Locate the cell with the specified text and output its [x, y] center coordinate. 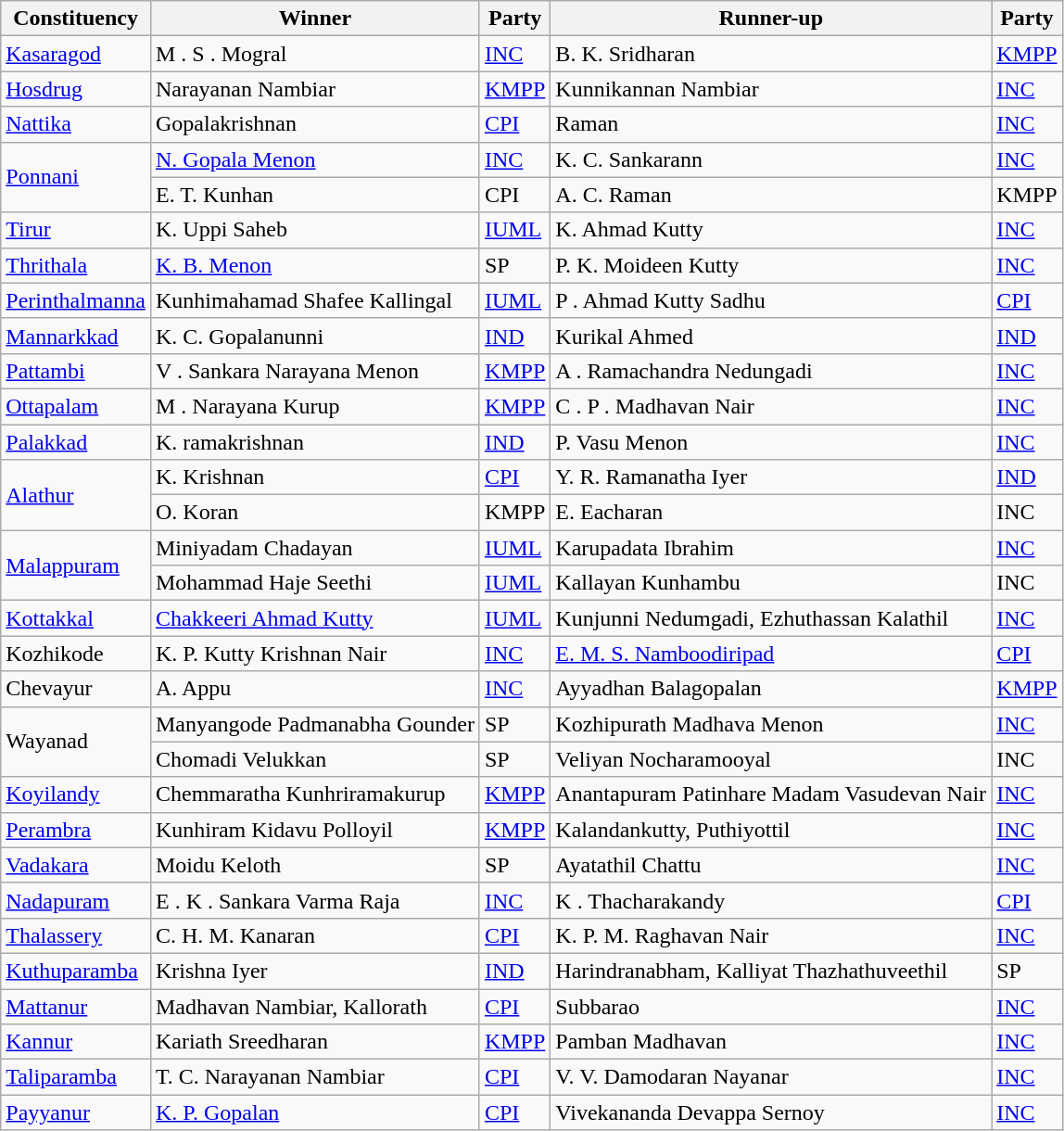
K. Ahmad Kutty [771, 230]
Mannarkkad [76, 336]
Anantapuram Patinhare Madam Vasudevan Nair [771, 794]
Ayyadhan Balagopalan [771, 689]
Moidu Keloth [315, 865]
E. Eacharan [771, 513]
Kuthuparamba [76, 971]
Kariath Sreedharan [315, 1042]
M . Narayana Kurup [315, 406]
P. Vasu Menon [771, 442]
K. ramakrishnan [315, 442]
Narayanan Nambiar [315, 89]
Koyilandy [76, 794]
Kunhimahamad Shafee Kallingal [315, 300]
Vivekananda Devappa Sernoy [771, 1112]
E. M. S. Namboodiripad [771, 654]
Vadakara [76, 865]
Mohammad Haje Seethi [315, 583]
Kozhipurath Madhava Menon [771, 724]
M . S . Mogral [315, 54]
E. T. Kunhan [315, 195]
Malappuram [76, 565]
Chomadi Velukkan [315, 759]
Hosdrug [76, 89]
T. C. Narayanan Nambiar [315, 1077]
Thrithala [76, 265]
Kasaragod [76, 54]
Manyangode Padmanabha Gounder [315, 724]
Nattika [76, 124]
Subbarao [771, 1006]
V. V. Damodaran Nayanar [771, 1077]
Kurikal Ahmed [771, 336]
K. C. Sankarann [771, 159]
P. K. Moideen Kutty [771, 265]
Runner-up [771, 19]
K. P. Gopalan [315, 1112]
V . Sankara Narayana Menon [315, 371]
Perambra [76, 830]
Y. R. Ramanatha Iyer [771, 477]
E . K . Sankara Varma Raja [315, 900]
Chevayur [76, 689]
Kannur [76, 1042]
K. Uppi Saheb [315, 230]
A. C. Raman [771, 195]
Chakkeeri Ahmad Kutty [315, 618]
Madhavan Nambiar, Kallorath [315, 1006]
Kunjunni Nedumgadi, Ezhuthassan Kalathil [771, 618]
N. Gopala Menon [315, 159]
Kallayan Kunhambu [771, 583]
K. P. Kutty Krishnan Nair [315, 654]
Chemmaratha Kunhriramakurup [315, 794]
Payyanur [76, 1112]
Perinthalmanna [76, 300]
Kalandankutty, Puthiyottil [771, 830]
Gopalakrishnan [315, 124]
C . P . Madhavan Nair [771, 406]
Krishna Iyer [315, 971]
K . Thacharakandy [771, 900]
Nadapuram [76, 900]
Tirur [76, 230]
Kunnikannan Nambiar [771, 89]
B. K. Sridharan [771, 54]
Veliyan Nocharamooyal [771, 759]
Mattanur [76, 1006]
Raman [771, 124]
Miniyadam Chadayan [315, 548]
Ponnani [76, 177]
K. B. Menon [315, 265]
Pattambi [76, 371]
Harindranabham, Kalliyat Thazhathuveethil [771, 971]
K. C. Gopalanunni [315, 336]
K. Krishnan [315, 477]
Wayanad [76, 742]
Pamban Madhavan [771, 1042]
Kunhiram Kidavu Polloyil [315, 830]
Ottapalam [76, 406]
Alathur [76, 495]
P . Ahmad Kutty Sadhu [771, 300]
O. Koran [315, 513]
Kozhikode [76, 654]
K. P. M. Raghavan Nair [771, 935]
C. H. M. Kanaran [315, 935]
A. Appu [315, 689]
Winner [315, 19]
A . Ramachandra Nedungadi [771, 371]
Karupadata Ibrahim [771, 548]
Constituency [76, 19]
Ayatathil Chattu [771, 865]
Kottakkal [76, 618]
Thalassery [76, 935]
Taliparamba [76, 1077]
Palakkad [76, 442]
